For the text-containing cell, return its midpoint in [x, y] coordinate format. 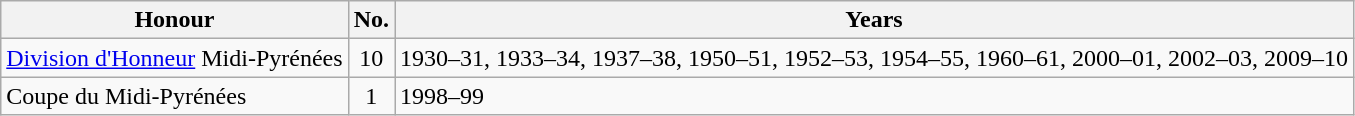
Division d'Honneur Midi-Pyrénées [174, 58]
No. [371, 20]
10 [371, 58]
1 [371, 96]
Honour [174, 20]
1998–99 [874, 96]
Coupe du Midi-Pyrénées [174, 96]
Years [874, 20]
1930–31, 1933–34, 1937–38, 1950–51, 1952–53, 1954–55, 1960–61, 2000–01, 2002–03, 2009–10 [874, 58]
